Return the (X, Y) coordinate for the center point of the cell that contains the specified text.  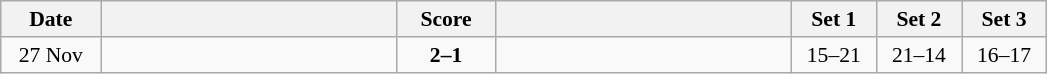
Score (446, 19)
Set 1 (834, 19)
21–14 (918, 55)
27 Nov (51, 55)
Date (51, 19)
15–21 (834, 55)
Set 3 (1004, 19)
16–17 (1004, 55)
Set 2 (918, 19)
2–1 (446, 55)
